Output the [X, Y] coordinate of the center of the cell containing the given text.  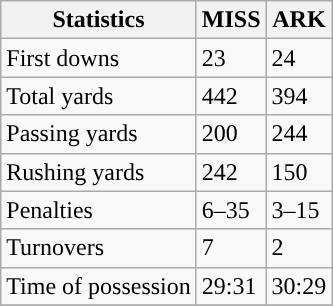
First downs [99, 58]
3–15 [299, 210]
Statistics [99, 20]
442 [231, 96]
30:29 [299, 286]
200 [231, 134]
Passing yards [99, 134]
Rushing yards [99, 172]
2 [299, 248]
7 [231, 248]
Penalties [99, 210]
23 [231, 58]
394 [299, 96]
Turnovers [99, 248]
24 [299, 58]
6–35 [231, 210]
Total yards [99, 96]
242 [231, 172]
ARK [299, 20]
Time of possession [99, 286]
29:31 [231, 286]
150 [299, 172]
MISS [231, 20]
244 [299, 134]
